Locate the cell with the specified text and output its [X, Y] center coordinate. 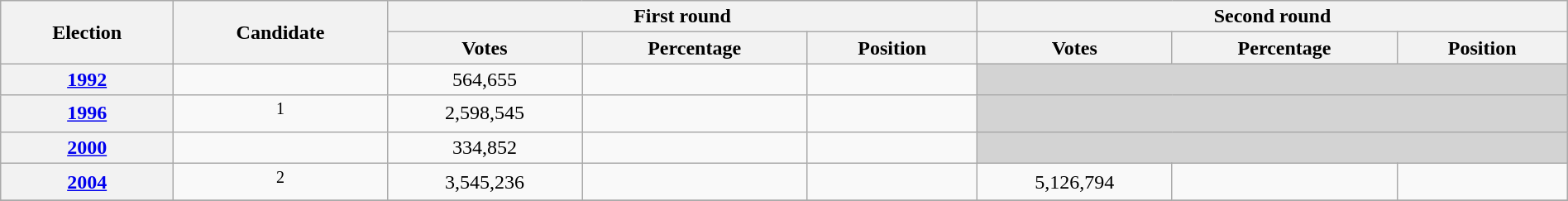
2004 [88, 182]
Election [88, 32]
2 [281, 182]
Second round [1273, 17]
564,655 [485, 79]
Candidate [281, 32]
1 [281, 114]
5,126,794 [1075, 182]
334,852 [485, 147]
2,598,545 [485, 114]
1996 [88, 114]
2000 [88, 147]
First round [681, 17]
3,545,236 [485, 182]
1992 [88, 79]
